Capture the cell that displays the provided text and extract its (X, Y) central coordinate. 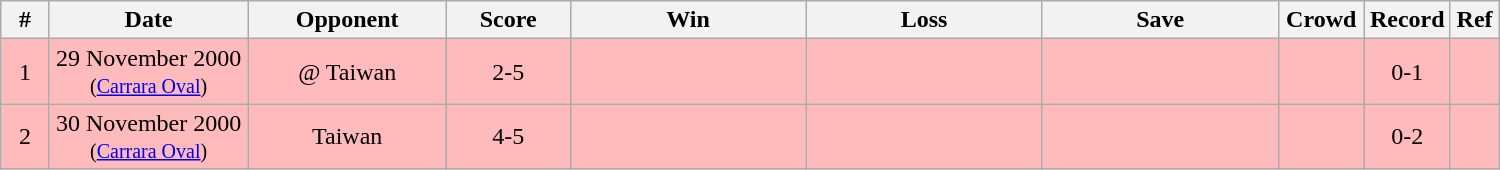
2-5 (508, 72)
1 (26, 72)
0-2 (1407, 136)
Save (1160, 20)
# (26, 20)
Loss (924, 20)
Date (148, 20)
Score (508, 20)
Record (1407, 20)
Win (688, 20)
4-5 (508, 136)
2 (26, 136)
Opponent (348, 20)
0-1 (1407, 72)
Crowd (1321, 20)
Taiwan (348, 136)
29 November 2000 (Carrara Oval) (148, 72)
30 November 2000 (Carrara Oval) (148, 136)
Ref (1474, 20)
@ Taiwan (348, 72)
